Locate the cell with the specified text and output its (x, y) center coordinate. 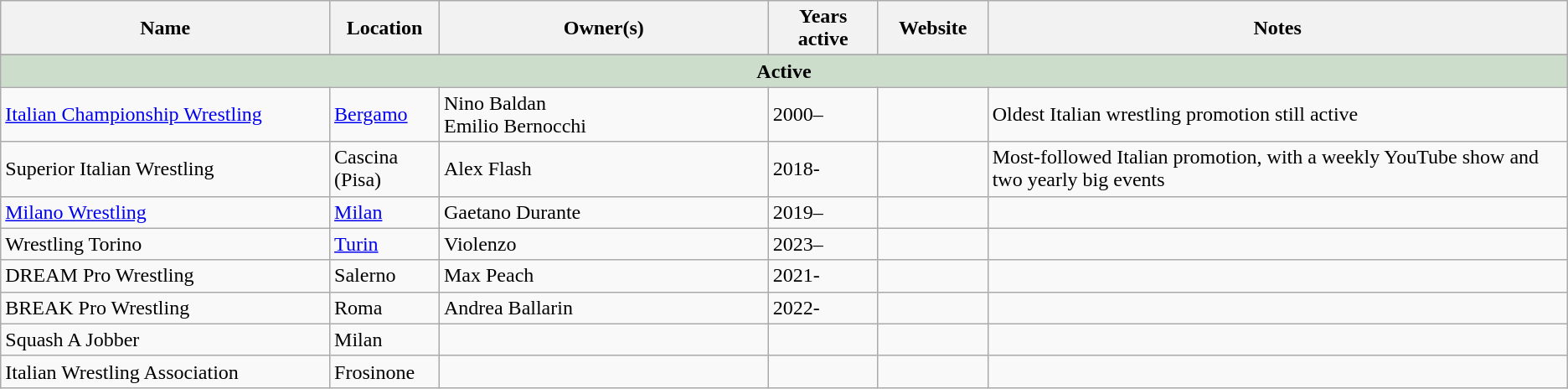
Owner(s) (603, 29)
Nino BaldanEmilio Bernocchi (603, 114)
Location (385, 29)
2021- (823, 276)
Italian Wrestling Association (166, 371)
Wrestling Torino (166, 244)
Violenzo (603, 244)
Cascina (Pisa) (385, 169)
Roma (385, 308)
2018- (823, 169)
Italian Championship Wrestling (166, 114)
Name (166, 29)
Superior Italian Wrestling (166, 169)
Milano Wrestling (166, 212)
DREAM Pro Wrestling (166, 276)
2000– (823, 114)
2022- (823, 308)
Website (933, 29)
Frosinone (385, 371)
Active (784, 71)
Most-followed Italian promotion, with a weekly YouTube show and two yearly big events (1277, 169)
2023– (823, 244)
Squash A Jobber (166, 340)
2019– (823, 212)
Notes (1277, 29)
BREAK Pro Wrestling (166, 308)
Bergamo (385, 114)
Max Peach (603, 276)
Alex Flash (603, 169)
Gaetano Durante (603, 212)
Andrea Ballarin (603, 308)
Years active (823, 29)
Oldest Italian wrestling promotion still active (1277, 114)
Turin (385, 244)
Salerno (385, 276)
